Find where the given text appears and provide that cell's center as (X, Y) coordinate. 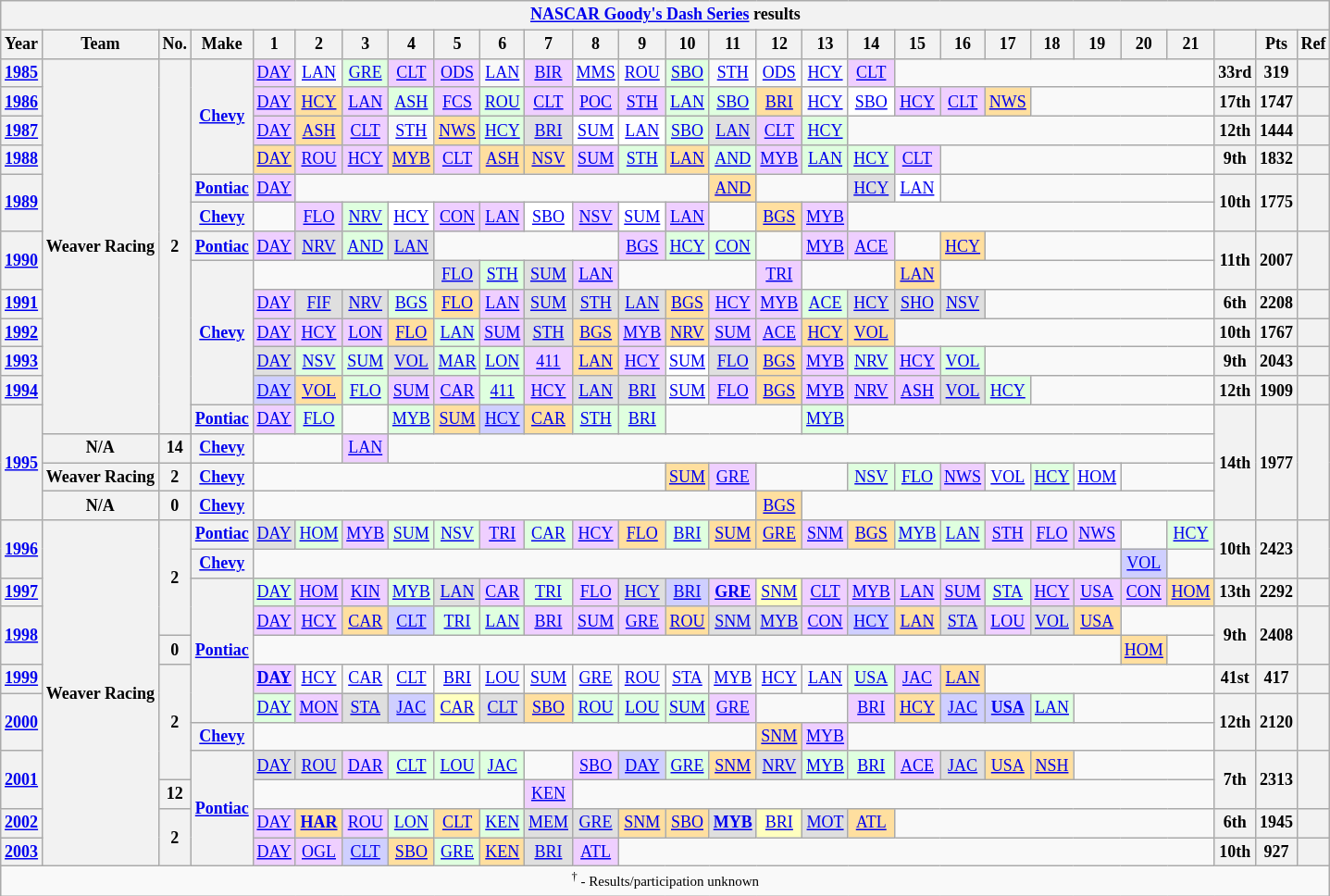
No. (174, 44)
6 (503, 44)
† - Results/participation unknown (665, 881)
1 (274, 44)
1998 (22, 635)
POC (596, 102)
21 (1190, 44)
MAR (457, 361)
NSH (1051, 765)
1767 (1277, 333)
Pts (1277, 44)
33rd (1235, 72)
1991 (22, 304)
1977 (1277, 463)
7th (1235, 779)
1997 (22, 592)
927 (1277, 852)
2208 (1277, 304)
1444 (1277, 130)
1988 (22, 159)
417 (1277, 679)
18 (1051, 44)
9 (642, 44)
2408 (1277, 635)
4 (412, 44)
1996 (22, 549)
2043 (1277, 361)
1832 (1277, 159)
1986 (22, 102)
1989 (22, 203)
1992 (22, 333)
MON (318, 707)
1993 (22, 361)
HAR (318, 824)
DAR (366, 765)
Make (222, 44)
20 (1144, 44)
5 (457, 44)
11 (733, 44)
1999 (22, 679)
1775 (1277, 203)
2313 (1277, 779)
13th (1235, 592)
14th (1235, 463)
Year (22, 44)
1987 (22, 130)
FIF (318, 304)
1985 (22, 72)
FCS (457, 102)
1995 (22, 463)
Ref (1313, 44)
2120 (1277, 722)
2000 (22, 722)
OGL (318, 852)
1990 (22, 260)
2292 (1277, 592)
1909 (1277, 391)
2007 (1277, 260)
MEM (549, 824)
1994 (22, 391)
2423 (1277, 549)
10 (688, 44)
NASCAR Goody's Dash Series results (665, 15)
13 (826, 44)
7 (549, 44)
41st (1235, 679)
2002 (22, 824)
1747 (1277, 102)
319 (1277, 72)
SHO (917, 304)
MOT (826, 824)
BIR (549, 72)
2001 (22, 779)
1945 (1277, 824)
3 (366, 44)
Team (100, 44)
16 (963, 44)
11th (1235, 260)
MMS (596, 72)
17 (1007, 44)
8 (596, 44)
2003 (22, 852)
19 (1098, 44)
KIN (366, 592)
15 (917, 44)
17th (1235, 102)
